Provide the (x, y) coordinate of the cell's center where the given text is located.  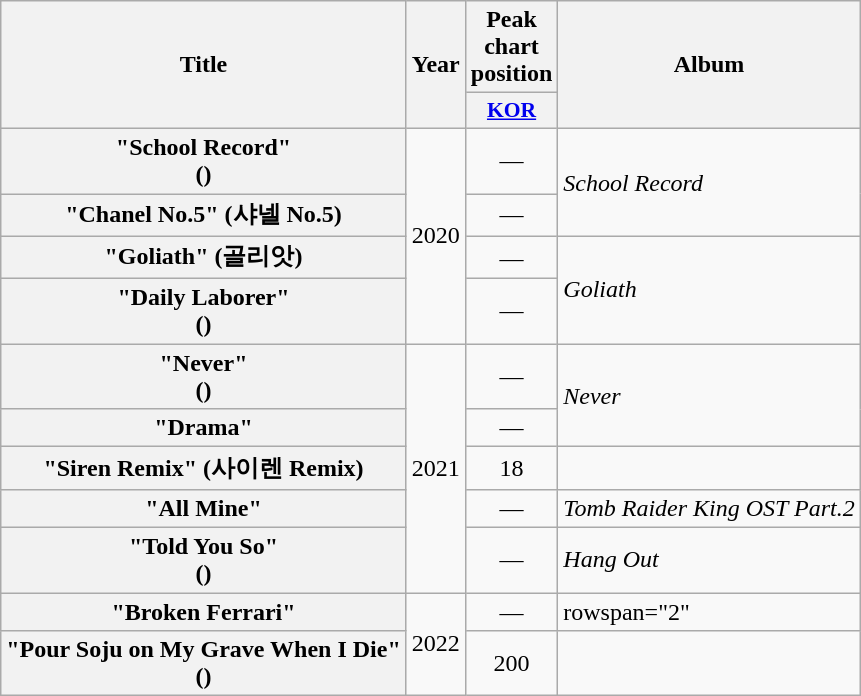
Title (204, 65)
Hang Out (709, 560)
"Daily Laborer"() (204, 312)
Year (436, 65)
Peakchartposition (511, 47)
"Goliath" (골리앗) (204, 258)
"Chanel No.5" (샤넬 No.5) (204, 216)
2022 (436, 644)
"Pour Soju on My Grave When I Die"() (204, 664)
Album (709, 65)
School Record (709, 182)
18 (511, 468)
2021 (436, 468)
"Siren Remix" (사이렌 Remix) (204, 468)
Goliath (709, 290)
"All Mine" (204, 508)
"Never"() (204, 376)
2020 (436, 236)
"Drama" (204, 428)
"School Record"() (204, 160)
Never (709, 396)
"Told You So"() (204, 560)
Tomb Raider King OST Part.2 (709, 508)
"Broken Ferrari" (204, 611)
KOR (511, 111)
200 (511, 664)
rowspan="2" (709, 611)
